Detect which cell encompasses the target text, then output its [x, y] center coordinate. 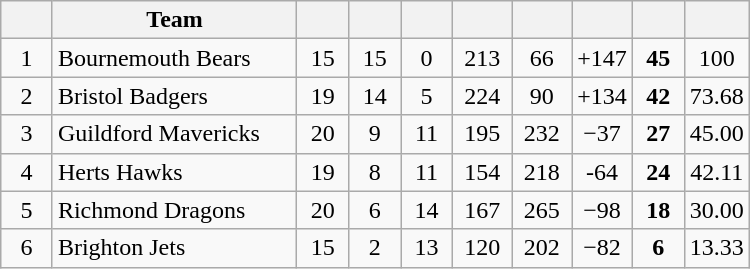
1 [27, 58]
+147 [602, 58]
Richmond Dragons [174, 210]
195 [483, 134]
13 [427, 248]
8 [375, 172]
45 [658, 58]
24 [658, 172]
−98 [602, 210]
218 [542, 172]
−37 [602, 134]
18 [658, 210]
100 [716, 58]
213 [483, 58]
167 [483, 210]
232 [542, 134]
Bournemouth Bears [174, 58]
224 [483, 96]
73.68 [716, 96]
Bristol Badgers [174, 96]
45.00 [716, 134]
42.11 [716, 172]
Herts Hawks [174, 172]
Team [174, 20]
42 [658, 96]
13.33 [716, 248]
Brighton Jets [174, 248]
265 [542, 210]
66 [542, 58]
0 [427, 58]
4 [27, 172]
27 [658, 134]
120 [483, 248]
154 [483, 172]
−82 [602, 248]
-64 [602, 172]
3 [27, 134]
30.00 [716, 210]
9 [375, 134]
202 [542, 248]
+134 [602, 96]
90 [542, 96]
Guildford Mavericks [174, 134]
